Pinpoint the cell where the given text exists, returning its [x, y] midpoint coordinate. 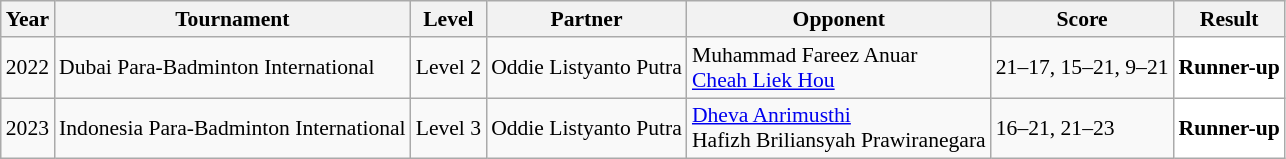
Level 3 [448, 128]
21–17, 15–21, 9–21 [1082, 68]
Level 2 [448, 68]
Score [1082, 19]
Opponent [839, 19]
Dheva Anrimusthi Hafizh Briliansyah Prawiranegara [839, 128]
Indonesia Para-Badminton International [232, 128]
Tournament [232, 19]
2022 [28, 68]
16–21, 21–23 [1082, 128]
Result [1230, 19]
Muhammad Fareez Anuar Cheah Liek Hou [839, 68]
Year [28, 19]
2023 [28, 128]
Level [448, 19]
Dubai Para-Badminton International [232, 68]
Partner [586, 19]
